Output the [x, y] coordinate of the center of the cell containing the given text.  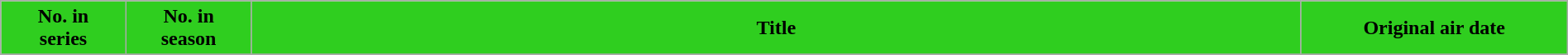
No. inseries [64, 28]
Title [776, 28]
No. inseason [189, 28]
Original air date [1434, 28]
